Search for the cell housing the specified text and yield its (X, Y) center coordinate. 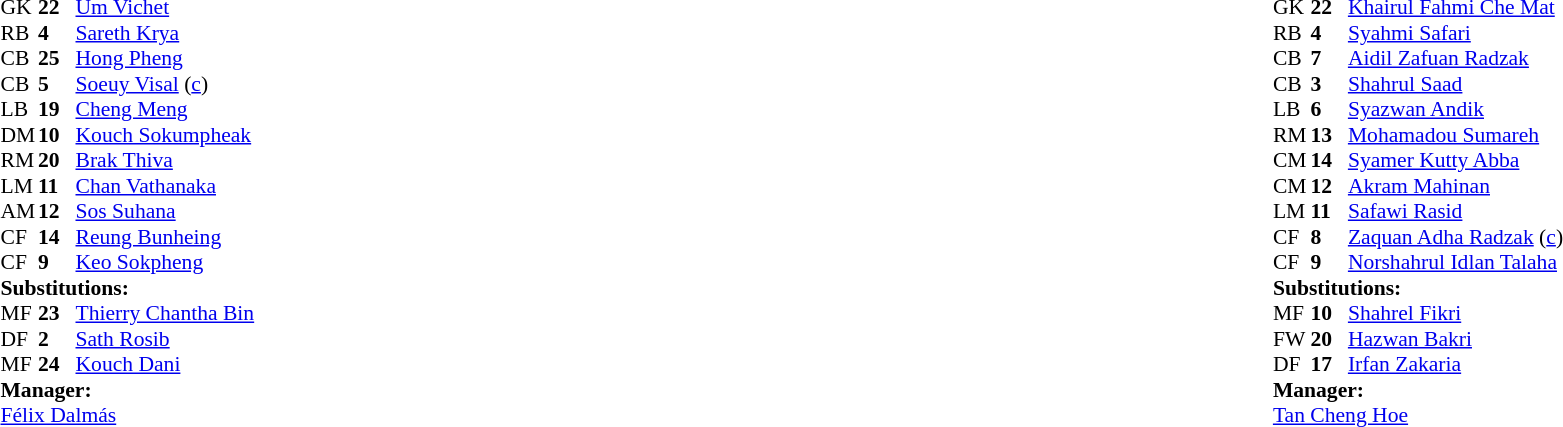
Norshahrul Idlan Talaha (1456, 263)
Sareth Krya (166, 33)
19 (57, 109)
Syamer Kutty Abba (1456, 161)
17 (1329, 365)
Sath Rosib (166, 339)
2 (57, 339)
Thierry Chantha Bin (166, 313)
7 (1329, 59)
8 (1329, 237)
Shahrel Fikri (1456, 313)
Zaquan Adha Radzak (c) (1456, 237)
3 (1329, 84)
Sos Suhana (166, 211)
23 (57, 313)
Soeuy Visal (c) (166, 84)
13 (1329, 135)
24 (57, 365)
Shahrul Saad (1456, 84)
Kouch Dani (166, 365)
FW (1292, 339)
Syahmi Safari (1456, 33)
Aidil Zafuan Radzak (1456, 59)
5 (57, 84)
Chan Vathanaka (166, 186)
DM (19, 135)
Akram Mahinan (1456, 186)
Syazwan Andik (1456, 109)
Safawi Rasid (1456, 211)
Kouch Sokumpheak (166, 135)
Hazwan Bakri (1456, 339)
AM (19, 211)
Cheng Meng (166, 109)
6 (1329, 109)
Hong Pheng (166, 59)
Keo Sokpheng (166, 263)
Mohamadou Sumareh (1456, 135)
Brak Thiva (166, 161)
25 (57, 59)
Irfan Zakaria (1456, 365)
Reung Bunheing (166, 237)
